Extract the [x, y] coordinate from the center of the cell holding the provided text.  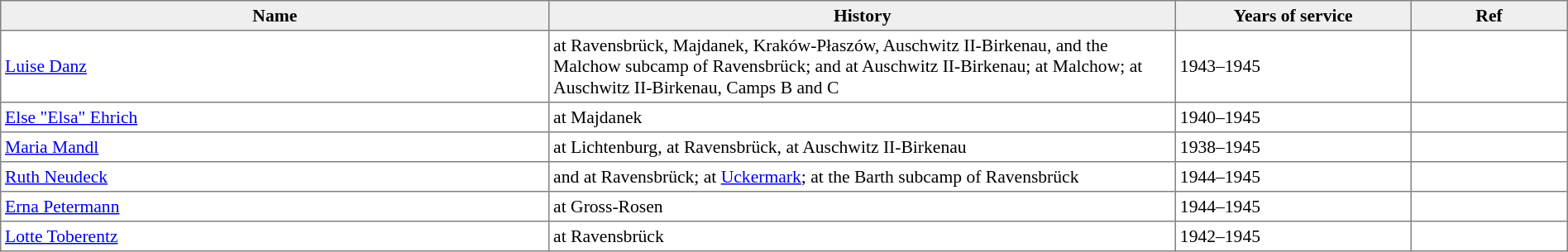
Else "Elsa" Ehrich [275, 117]
Ruth Neudeck [275, 177]
at Gross-Rosen [863, 207]
and at Ravensbrück; at Uckermark; at the Barth subcamp of Ravensbrück [863, 177]
1938–1945 [1293, 147]
History [863, 16]
Lotte Toberentz [275, 236]
1940–1945 [1293, 117]
1942–1945 [1293, 236]
Maria Mandl [275, 147]
Erna Petermann [275, 207]
Ref [1489, 16]
at Ravensbrück [863, 236]
at Majdanek [863, 117]
Luise Danz [275, 66]
at Lichtenburg, at Ravensbrück, at Auschwitz II-Birkenau [863, 147]
Name [275, 16]
1943–1945 [1293, 66]
Years of service [1293, 16]
